For the text-containing cell, return its midpoint in (X, Y) coordinate format. 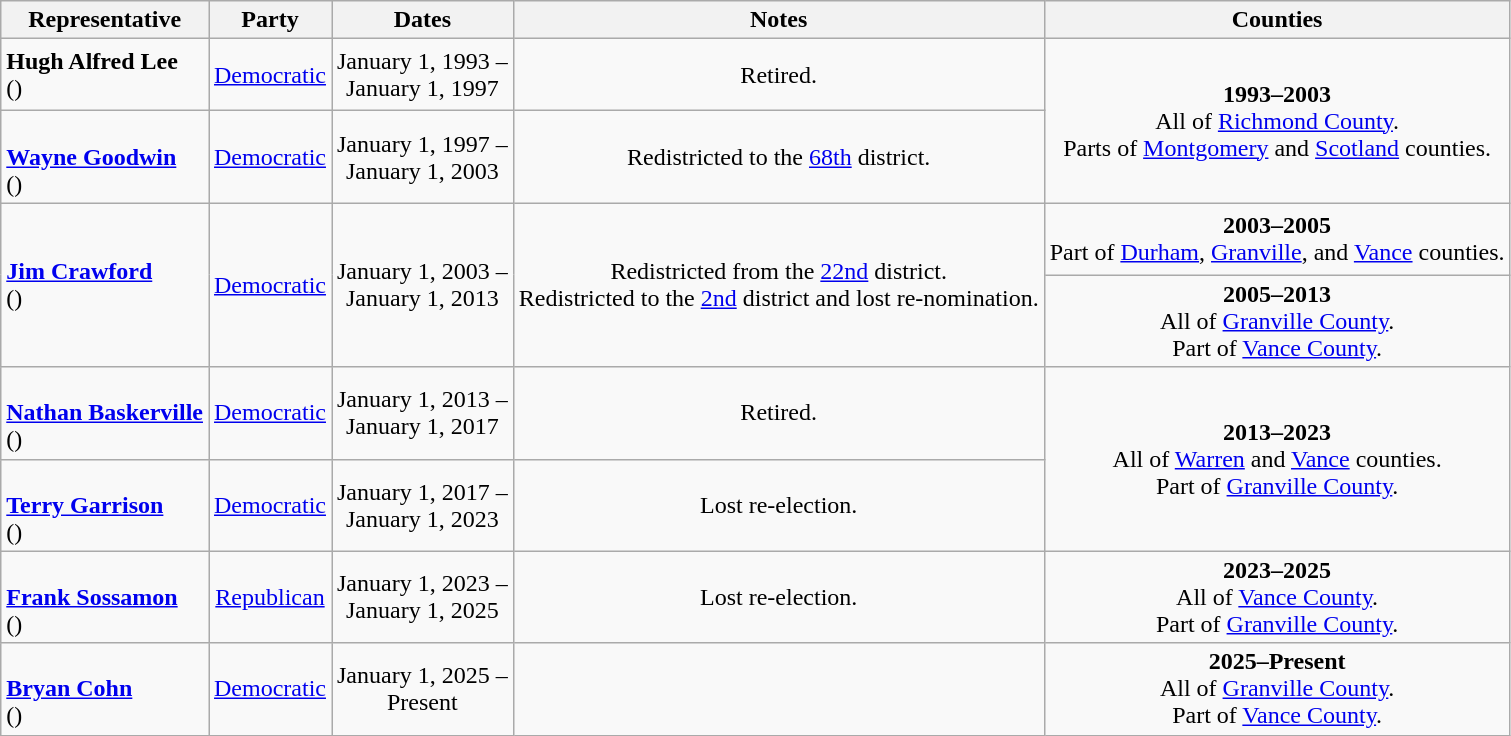
January 1, 2003 – January 1, 2013 (423, 285)
Nathan Baskerville() (105, 413)
Redistricted to the 68th district. (778, 157)
Dates (423, 20)
Terry Garrison() (105, 505)
Hugh Alfred Lee() (105, 75)
Wayne Goodwin() (105, 157)
Notes (778, 20)
January 1, 2025 – Present (423, 689)
Representative (105, 20)
2023–2025 All of Vance County. Part of Granville County. (1277, 597)
2003–2005 Part of Durham, Granville, and Vance counties. (1277, 239)
January 1, 1993 – January 1, 1997 (423, 75)
January 1, 2017 – January 1, 2023 (423, 505)
January 1, 2013 – January 1, 2017 (423, 413)
Jim Crawford() (105, 285)
Redistricted from the 22nd district. Redistricted to the 2nd district and lost re-nomination. (778, 285)
Counties (1277, 20)
Party (270, 20)
January 1, 2023 – January 1, 2025 (423, 597)
1993–2003 All of Richmond County. Parts of Montgomery and Scotland counties. (1277, 121)
Bryan Cohn() (105, 689)
2025–Present All of Granville County. Part of Vance County. (1277, 689)
2013–2023 All of Warren and Vance counties. Part of Granville County. (1277, 459)
January 1, 1997 – January 1, 2003 (423, 157)
Republican (270, 597)
2005–2013 All of Granville County. Part of Vance County. (1277, 321)
Frank Sossamon() (105, 597)
